Return [X, Y] of the center of cell containing provided text 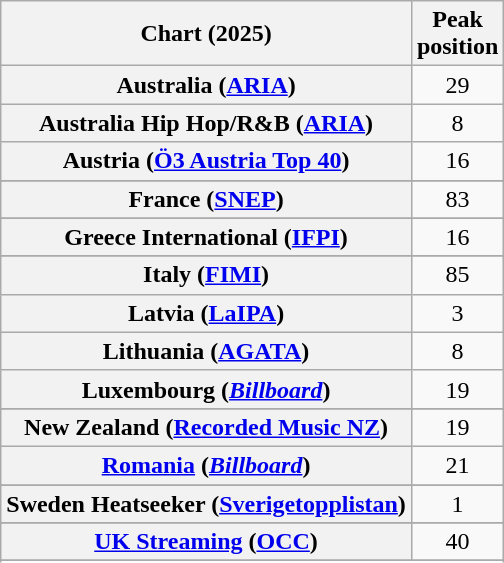
France (SNEP) [206, 199]
Lithuania (AGATA) [206, 351]
85 [457, 275]
1 [457, 503]
Italy (FIMI) [206, 275]
Latvia (LaIPA) [206, 313]
Peakposition [457, 34]
Greece International (IFPI) [206, 237]
UK Streaming (OCC) [206, 542]
Sweden Heatseeker (Sverigetopplistan) [206, 503]
40 [457, 542]
Romania (Billboard) [206, 465]
Austria (Ö3 Austria Top 40) [206, 161]
Australia Hip Hop/R&B (ARIA) [206, 123]
Chart (2025) [206, 34]
29 [457, 85]
Australia (ARIA) [206, 85]
New Zealand (Recorded Music NZ) [206, 427]
Luxembourg (Billboard) [206, 389]
3 [457, 313]
83 [457, 199]
21 [457, 465]
